Return [X, Y] of the center of cell containing provided text 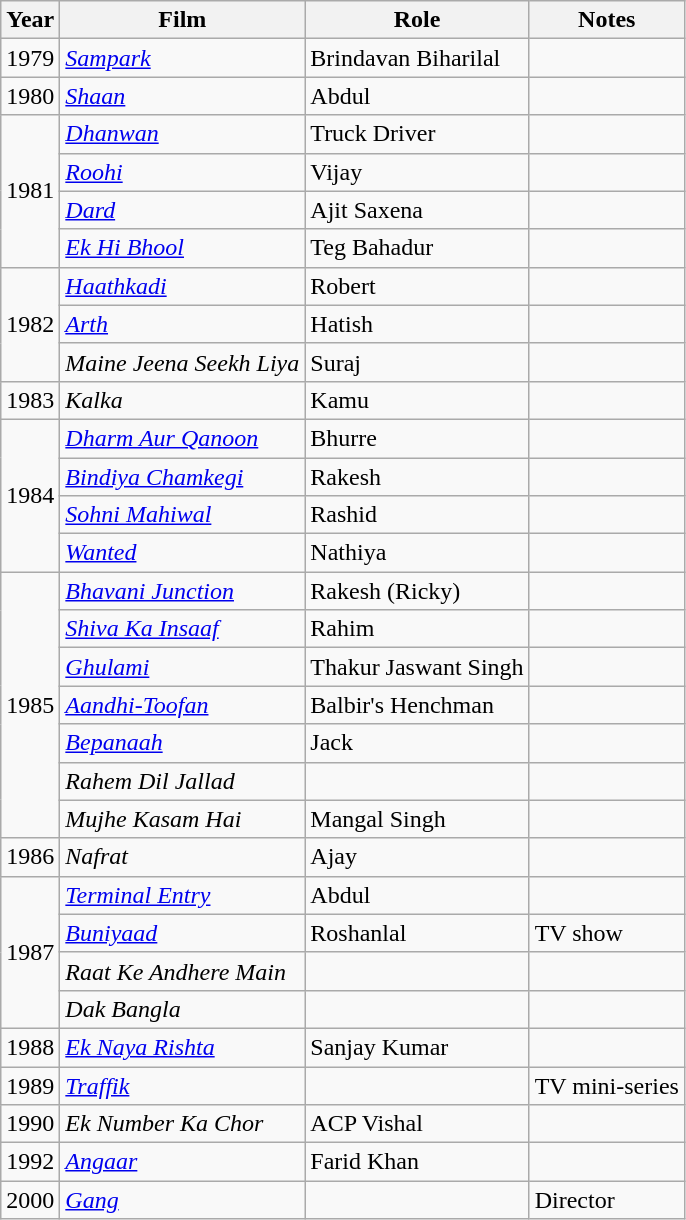
ACP Vishal [417, 1124]
Kamu [417, 400]
Brindavan Biharilal [417, 58]
Suraj [417, 362]
Arth [182, 324]
Teg Bahadur [417, 248]
1986 [30, 857]
Balbir's Henchman [417, 705]
1985 [30, 705]
1987 [30, 952]
Robert [417, 286]
1989 [30, 1085]
Sanjay Kumar [417, 1047]
Shaan [182, 96]
Sampark [182, 58]
Dak Bangla [182, 1009]
Nathiya [417, 553]
Wanted [182, 553]
1979 [30, 58]
Shiva Ka Insaaf [182, 629]
Jack [417, 743]
Haathkadi [182, 286]
Terminal Entry [182, 895]
Dhanwan [182, 134]
1984 [30, 495]
Mangal Singh [417, 819]
Rahem Dil Jallad [182, 781]
Rahim [417, 629]
Bepanaah [182, 743]
Ajay [417, 857]
Hatish [417, 324]
Ajit Saxena [417, 210]
1992 [30, 1162]
Nafrat [182, 857]
Aandhi-Toofan [182, 705]
Rakesh (Ricky) [417, 591]
Rashid [417, 515]
Vijay [417, 172]
Notes [606, 20]
1981 [30, 191]
Ek Hi Bhool [182, 248]
Bhavani Junction [182, 591]
TV mini-series [606, 1085]
Angaar [182, 1162]
Director [606, 1200]
Mujhe Kasam Hai [182, 819]
Sohni Mahiwal [182, 515]
1982 [30, 324]
Roshanlal [417, 933]
TV show [606, 933]
Film [182, 20]
Ghulami [182, 667]
Buniyaad [182, 933]
Thakur Jaswant Singh [417, 667]
Year [30, 20]
Farid Khan [417, 1162]
Role [417, 20]
Traffik [182, 1085]
Dard [182, 210]
Raat Ke Andhere Main [182, 971]
1988 [30, 1047]
Roohi [182, 172]
2000 [30, 1200]
1980 [30, 96]
1983 [30, 400]
Truck Driver [417, 134]
Ek Number Ka Chor [182, 1124]
Ek Naya Rishta [182, 1047]
Kalka [182, 400]
Bhurre [417, 438]
1990 [30, 1124]
Rakesh [417, 477]
Gang [182, 1200]
Dharm Aur Qanoon [182, 438]
Maine Jeena Seekh Liya [182, 362]
Bindiya Chamkegi [182, 477]
